Identify which cell holds the provided text, then report its (x, y) central coordinate. 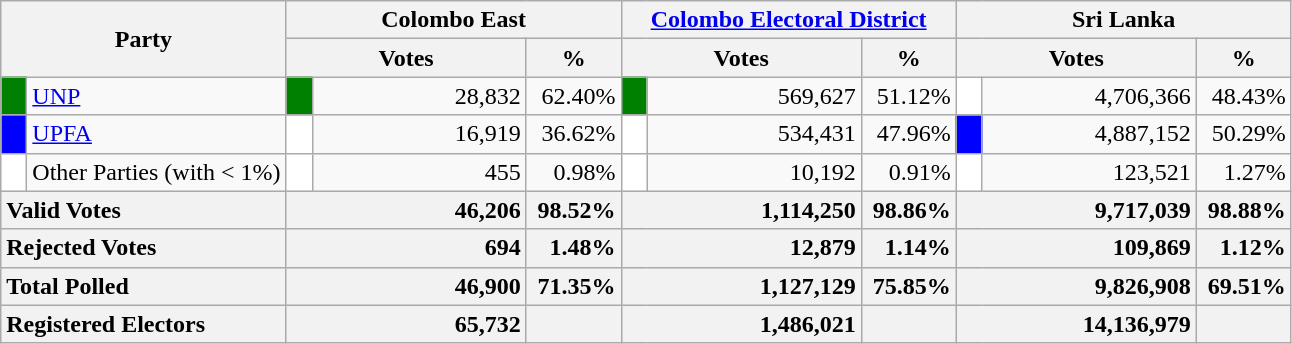
1,114,250 (741, 210)
1.48% (574, 248)
Sri Lanka (1124, 20)
UPFA (156, 134)
98.88% (1244, 210)
1.14% (908, 248)
47.96% (908, 134)
123,521 (1089, 172)
109,869 (1076, 248)
48.43% (1244, 96)
534,431 (754, 134)
Registered Electors (144, 324)
36.62% (574, 134)
98.52% (574, 210)
Colombo East (454, 20)
46,206 (406, 210)
Valid Votes (144, 210)
28,832 (419, 96)
0.98% (574, 172)
10,192 (754, 172)
4,887,152 (1089, 134)
455 (419, 172)
1.27% (1244, 172)
569,627 (754, 96)
1,486,021 (741, 324)
0.91% (908, 172)
50.29% (1244, 134)
51.12% (908, 96)
UNP (156, 96)
46,900 (406, 286)
Total Polled (144, 286)
4,706,366 (1089, 96)
12,879 (741, 248)
62.40% (574, 96)
Colombo Electoral District (788, 20)
14,136,979 (1076, 324)
Party (144, 39)
9,717,039 (1076, 210)
69.51% (1244, 286)
71.35% (574, 286)
694 (406, 248)
16,919 (419, 134)
9,826,908 (1076, 286)
98.86% (908, 210)
75.85% (908, 286)
1.12% (1244, 248)
Other Parties (with < 1%) (156, 172)
Rejected Votes (144, 248)
1,127,129 (741, 286)
65,732 (406, 324)
